Scan for the cell matching the given text and deliver its [X, Y] coordinate at center. 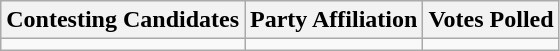
Votes Polled [491, 20]
Party Affiliation [334, 20]
Contesting Candidates [123, 20]
